Provide the [x, y] coordinate of the cell's center where the given text is located.  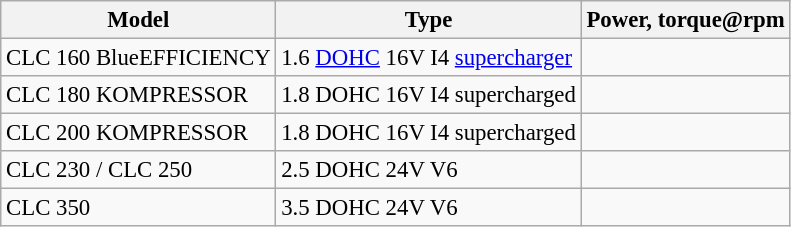
Type [428, 20]
CLC 200 KOMPRESSOR [138, 133]
CLC 230 / CLC 250 [138, 170]
CLC 180 KOMPRESSOR [138, 95]
Model [138, 20]
CLC 160 BlueEFFICIENCY [138, 58]
1.6 DOHC 16V I4 supercharger [428, 58]
Power, torque@rpm [686, 20]
2.5 DOHC 24V V6 [428, 170]
CLC 350 [138, 208]
3.5 DOHC 24V V6 [428, 208]
